Determine the (x, y) coordinate at the center of the cell enclosing the given text.  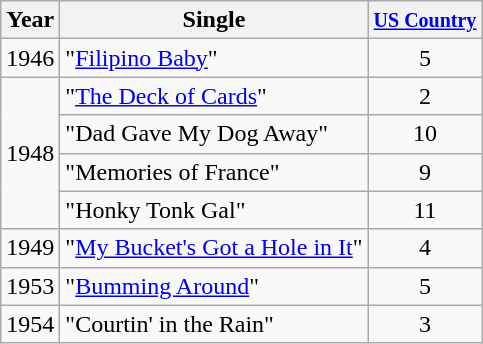
9 (425, 172)
1948 (30, 153)
1954 (30, 324)
2 (425, 96)
4 (425, 248)
"Honky Tonk Gal" (214, 210)
"Dad Gave My Dog Away" (214, 134)
11 (425, 210)
1953 (30, 286)
"Bumming Around" (214, 286)
"The Deck of Cards" (214, 96)
"My Bucket's Got a Hole in It" (214, 248)
"Memories of France" (214, 172)
1949 (30, 248)
"Filipino Baby" (214, 58)
Year (30, 20)
"Courtin' in the Rain" (214, 324)
10 (425, 134)
US Country (425, 20)
3 (425, 324)
1946 (30, 58)
Single (214, 20)
